Pinpoint the cell where the given text exists, returning its (X, Y) midpoint coordinate. 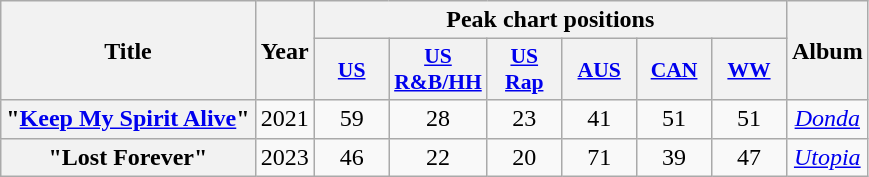
41 (600, 119)
47 (750, 157)
USRap (524, 70)
Album (827, 50)
20 (524, 157)
USR&B/HH (438, 70)
71 (600, 157)
59 (352, 119)
Year (284, 50)
23 (524, 119)
US (352, 70)
CAN (674, 70)
22 (438, 157)
"Keep My Spirit Alive" (128, 119)
2023 (284, 157)
"Lost Forever" (128, 157)
WW (750, 70)
AUS (600, 70)
Title (128, 50)
Utopia (827, 157)
28 (438, 119)
39 (674, 157)
Donda (827, 119)
46 (352, 157)
Peak chart positions (550, 20)
2021 (284, 119)
